Find where the given text appears and provide that cell's center as [X, Y] coordinate. 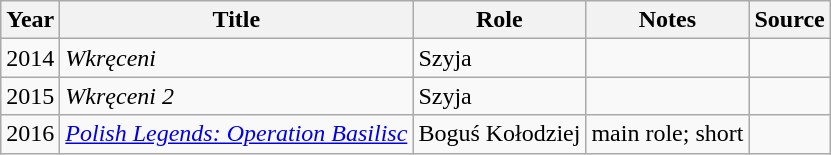
Wkręceni 2 [236, 96]
Boguś Kołodziej [500, 134]
Wkręceni [236, 58]
2014 [30, 58]
Year [30, 20]
2016 [30, 134]
Notes [668, 20]
2015 [30, 96]
Source [790, 20]
main role; short [668, 134]
Polish Legends: Operation Basilisc [236, 134]
Role [500, 20]
Title [236, 20]
